Capture the cell that displays the provided text and extract its (x, y) central coordinate. 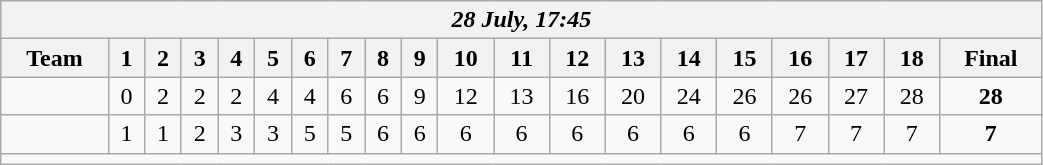
8 (384, 58)
24 (689, 96)
11 (522, 58)
27 (856, 96)
18 (912, 58)
Team (54, 58)
0 (126, 96)
Final (991, 58)
28 July, 17:45 (522, 20)
14 (689, 58)
10 (466, 58)
20 (633, 96)
17 (856, 58)
15 (745, 58)
